Provide the [x, y] coordinate of the cell's center where the given text is located.  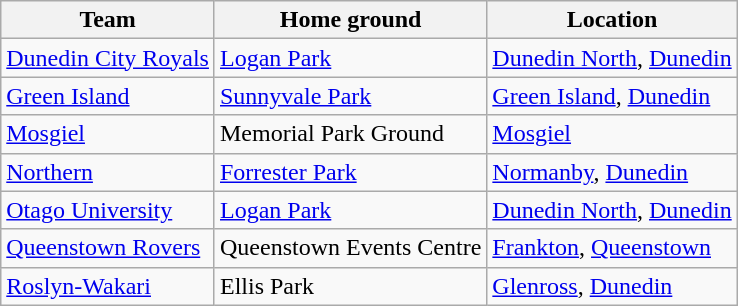
Ellis Park [350, 286]
Home ground [350, 20]
Northern [108, 172]
Forrester Park [350, 172]
Queenstown Events Centre [350, 248]
Normanby, Dunedin [612, 172]
Frankton, Queenstown [612, 248]
Sunnyvale Park [350, 96]
Otago University [108, 210]
Queenstown Rovers [108, 248]
Memorial Park Ground [350, 134]
Dunedin City Royals [108, 58]
Green Island [108, 96]
Roslyn-Wakari [108, 286]
Green Island, Dunedin [612, 96]
Team [108, 20]
Location [612, 20]
Glenross, Dunedin [612, 286]
